Output the (X, Y) coordinate of the center of the cell containing the given text.  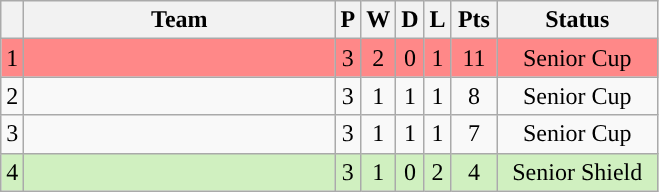
L (438, 20)
Senior Shield (578, 172)
Pts (474, 20)
11 (474, 58)
Status (578, 20)
Team (180, 20)
D (410, 20)
7 (474, 134)
W (378, 20)
8 (474, 96)
P (348, 20)
